Locate the cell with the specified text and output its (X, Y) center coordinate. 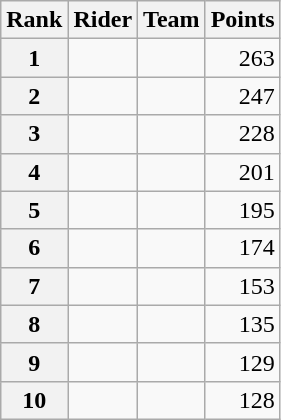
Rank (34, 20)
195 (242, 210)
Points (242, 20)
8 (34, 324)
7 (34, 286)
129 (242, 362)
153 (242, 286)
128 (242, 400)
201 (242, 172)
5 (34, 210)
6 (34, 248)
1 (34, 58)
247 (242, 96)
10 (34, 400)
263 (242, 58)
228 (242, 134)
2 (34, 96)
3 (34, 134)
4 (34, 172)
Rider (103, 20)
174 (242, 248)
Team (172, 20)
135 (242, 324)
9 (34, 362)
